Return (X, Y) of the center of cell containing provided text 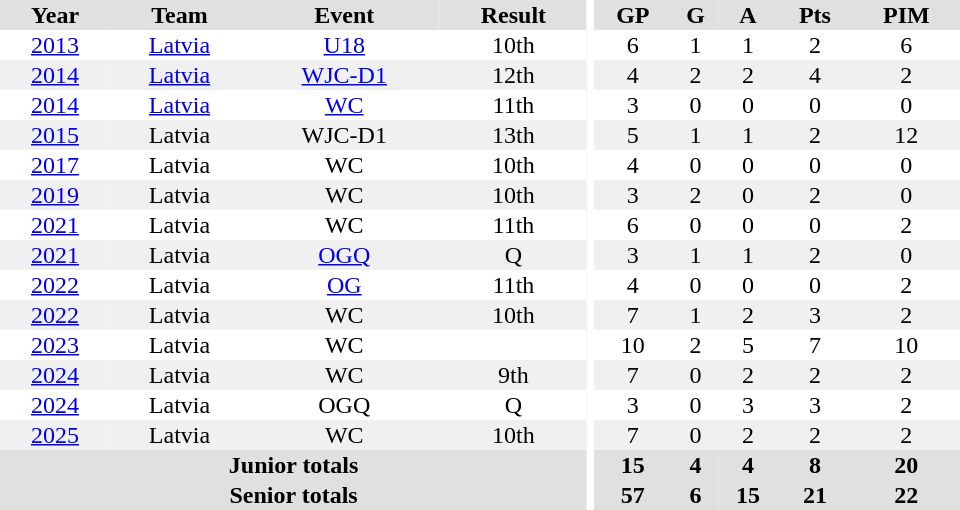
Team (180, 15)
GP (633, 15)
Senior totals (294, 495)
2019 (55, 195)
22 (906, 495)
2017 (55, 165)
Result (514, 15)
Pts (815, 15)
Junior totals (294, 465)
57 (633, 495)
A (748, 15)
OG (344, 285)
2015 (55, 135)
2013 (55, 45)
9th (514, 375)
8 (815, 465)
2025 (55, 435)
20 (906, 465)
21 (815, 495)
Year (55, 15)
13th (514, 135)
PIM (906, 15)
Event (344, 15)
U18 (344, 45)
12 (906, 135)
12th (514, 75)
2023 (55, 345)
G (696, 15)
